Provide the [x, y] coordinate of the cell's center where the given text is located.  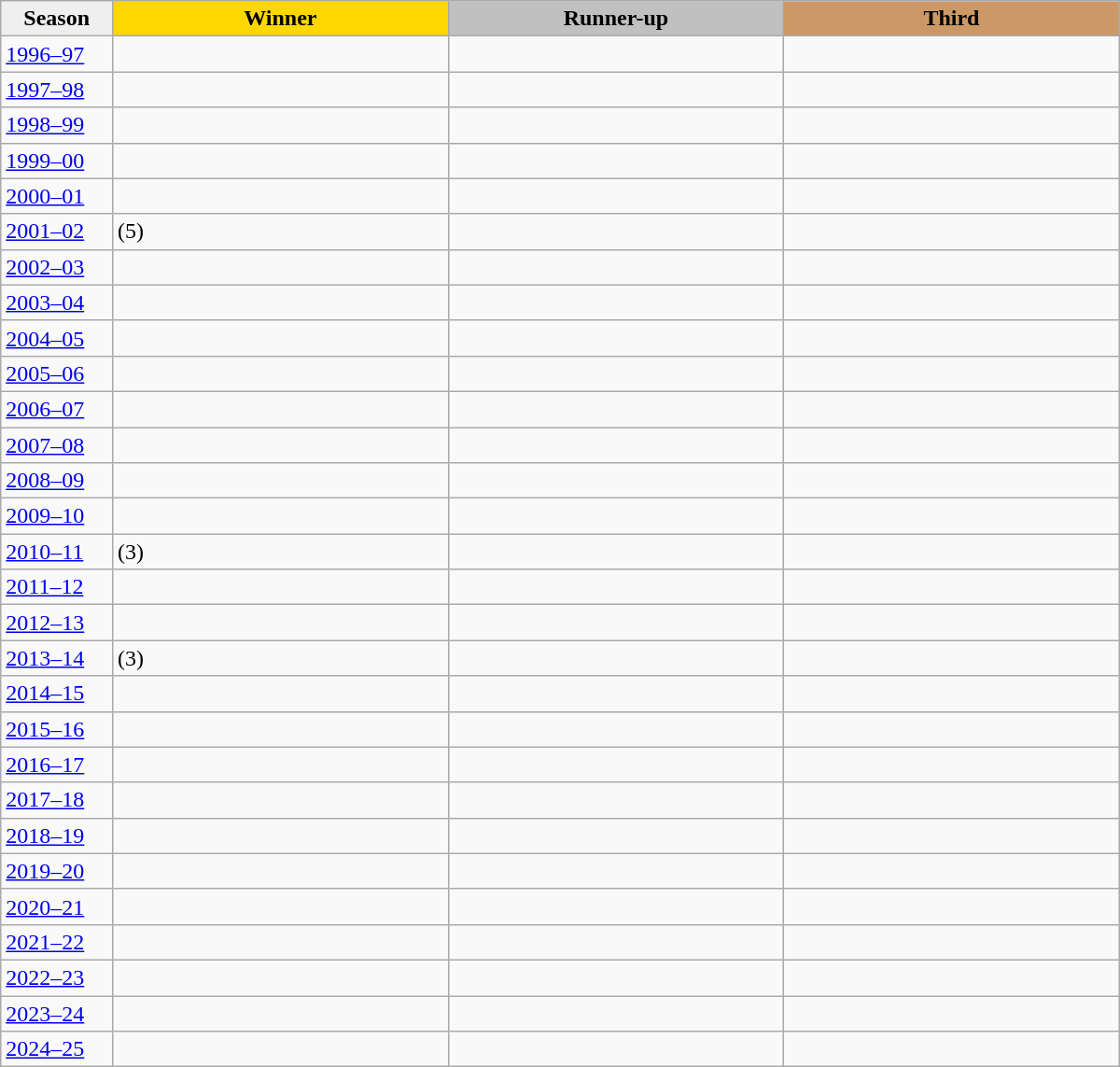
2011–12 [57, 587]
2005–06 [57, 373]
2016–17 [57, 765]
2006–07 [57, 409]
2001–02 [57, 232]
2004–05 [57, 338]
2014–15 [57, 694]
1996–97 [57, 54]
2017–18 [57, 800]
2013–14 [57, 658]
2008–09 [57, 481]
1998–99 [57, 125]
2022–23 [57, 977]
Runner-up [616, 19]
Winner [281, 19]
2009–10 [57, 516]
(5) [281, 232]
2023–24 [57, 1013]
2020–21 [57, 906]
2019–20 [57, 871]
2010–11 [57, 552]
2024–25 [57, 1049]
2003–04 [57, 302]
1997–98 [57, 90]
2012–13 [57, 623]
2007–08 [57, 445]
Season [57, 19]
2000–01 [57, 196]
2015–16 [57, 729]
2018–19 [57, 835]
Third [952, 19]
2002–03 [57, 267]
1999–00 [57, 161]
2021–22 [57, 942]
